From the cell containing the given text, extract its center point as [x, y] coordinate. 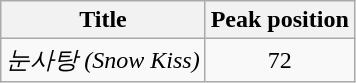
Peak position [280, 20]
Title [103, 20]
눈사탕 (Snow Kiss) [103, 60]
72 [280, 60]
